Provide the [X, Y] coordinate of the cell's center where the given text is located.  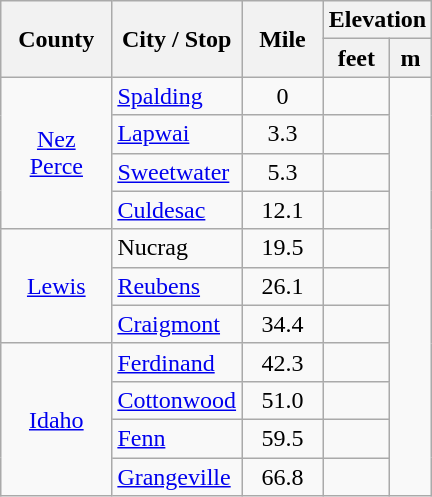
Ferdinand [177, 362]
Fenn [177, 438]
34.4 [283, 324]
Craigmont [177, 324]
m [410, 58]
19.5 [283, 248]
42.3 [283, 362]
Elevation [377, 20]
Reubens [177, 286]
Lapwai [177, 134]
0 [283, 96]
Spalding [177, 96]
Mile [283, 39]
feet [356, 58]
Sweetwater [177, 172]
12.1 [283, 210]
51.0 [283, 400]
66.8 [283, 477]
26.1 [283, 286]
City / Stop [177, 39]
Lewis [56, 286]
3.3 [283, 134]
County [56, 39]
Cottonwood [177, 400]
59.5 [283, 438]
Idaho [56, 419]
Nucrag [177, 248]
NezPerce [56, 153]
Grangeville [177, 477]
Culdesac [177, 210]
5.3 [283, 172]
